Find where the given text appears and provide that cell's center as (x, y) coordinate. 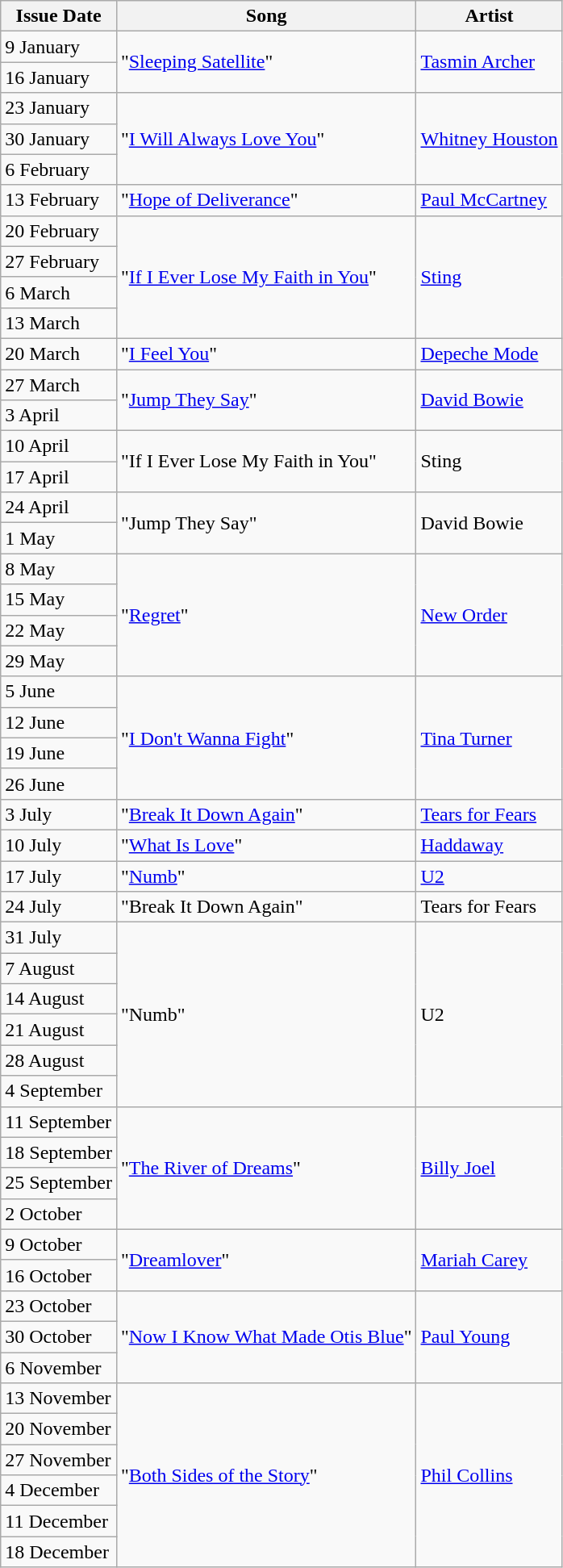
13 November (59, 1399)
Whitney Houston (489, 139)
Paul Young (489, 1336)
18 December (59, 1552)
"Both Sides of the Story" (266, 1475)
19 June (59, 753)
30 October (59, 1336)
18 September (59, 1152)
22 May (59, 630)
Issue Date (59, 16)
29 May (59, 661)
16 January (59, 77)
Haddaway (489, 845)
9 October (59, 1244)
30 January (59, 139)
"Now I Know What Made Otis Blue" (266, 1336)
2 October (59, 1214)
20 November (59, 1429)
3 April (59, 416)
Artist (489, 16)
"Hope of Deliverance" (266, 200)
Paul McCartney (489, 200)
23 January (59, 108)
"The River of Dreams" (266, 1168)
13 February (59, 200)
13 March (59, 323)
New Order (489, 615)
"I Feel You" (266, 353)
24 April (59, 508)
"Regret" (266, 615)
26 June (59, 784)
28 August (59, 1060)
3 July (59, 814)
6 November (59, 1368)
17 April (59, 477)
6 March (59, 292)
12 June (59, 722)
9 January (59, 47)
Tina Turner (489, 738)
Song (266, 16)
11 September (59, 1122)
27 November (59, 1460)
Tasmin Archer (489, 62)
10 July (59, 845)
24 July (59, 907)
21 August (59, 1030)
"Sleeping Satellite" (266, 62)
20 February (59, 231)
8 May (59, 569)
20 March (59, 353)
"Dreamlover" (266, 1260)
1 May (59, 538)
25 September (59, 1183)
4 December (59, 1491)
27 March (59, 385)
27 February (59, 261)
5 June (59, 692)
Mariah Carey (489, 1260)
14 August (59, 999)
15 May (59, 600)
Billy Joel (489, 1168)
"What Is Love" (266, 845)
7 August (59, 968)
17 July (59, 876)
31 July (59, 938)
11 December (59, 1521)
"I Don't Wanna Fight" (266, 738)
4 September (59, 1091)
"I Will Always Love You" (266, 139)
Phil Collins (489, 1475)
10 April (59, 446)
Depeche Mode (489, 353)
16 October (59, 1275)
23 October (59, 1306)
6 February (59, 169)
